Identify which cell holds the provided text, then report its (x, y) central coordinate. 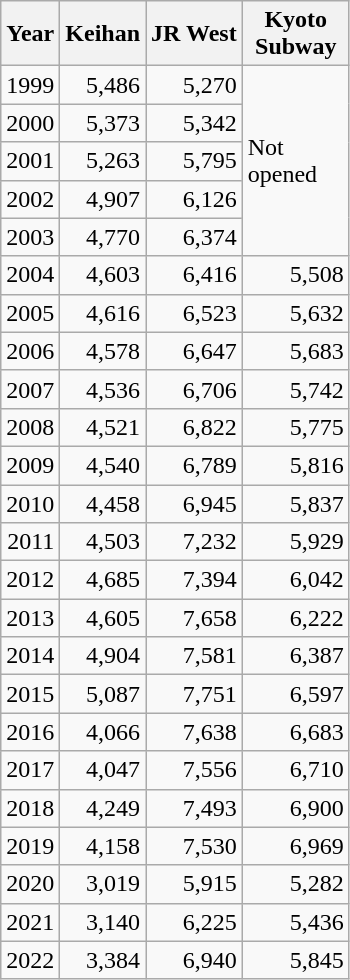
7,530 (194, 846)
4,249 (103, 808)
7,638 (194, 732)
2012 (30, 580)
7,556 (194, 770)
5,775 (296, 427)
5,845 (296, 960)
2002 (30, 199)
5,373 (103, 123)
4,770 (103, 237)
2020 (30, 884)
5,087 (103, 694)
2007 (30, 389)
6,523 (194, 313)
5,742 (296, 389)
5,929 (296, 542)
7,394 (194, 580)
5,282 (296, 884)
2003 (30, 237)
4,458 (103, 503)
2013 (30, 618)
Kyoto Subway (296, 34)
5,263 (103, 161)
Keihan (103, 34)
5,632 (296, 313)
5,795 (194, 161)
5,508 (296, 275)
2009 (30, 465)
4,066 (103, 732)
3,384 (103, 960)
2004 (30, 275)
6,222 (296, 618)
4,616 (103, 313)
6,969 (296, 846)
3,140 (103, 922)
3,019 (103, 884)
6,822 (194, 427)
5,486 (103, 85)
4,603 (103, 275)
6,597 (296, 694)
2006 (30, 351)
6,042 (296, 580)
7,232 (194, 542)
5,270 (194, 85)
6,416 (194, 275)
4,047 (103, 770)
4,605 (103, 618)
2015 (30, 694)
2011 (30, 542)
2000 (30, 123)
5,436 (296, 922)
2017 (30, 770)
6,900 (296, 808)
7,493 (194, 808)
2019 (30, 846)
4,540 (103, 465)
6,710 (296, 770)
2001 (30, 161)
6,647 (194, 351)
2016 (30, 732)
7,751 (194, 694)
6,945 (194, 503)
6,683 (296, 732)
7,658 (194, 618)
2008 (30, 427)
4,158 (103, 846)
1999 (30, 85)
Not opened (296, 161)
JR West (194, 34)
6,126 (194, 199)
5,342 (194, 123)
6,706 (194, 389)
4,536 (103, 389)
6,789 (194, 465)
4,503 (103, 542)
2010 (30, 503)
5,816 (296, 465)
2018 (30, 808)
4,904 (103, 656)
2022 (30, 960)
6,387 (296, 656)
5,837 (296, 503)
2021 (30, 922)
5,915 (194, 884)
6,225 (194, 922)
6,940 (194, 960)
7,581 (194, 656)
4,907 (103, 199)
4,685 (103, 580)
2014 (30, 656)
6,374 (194, 237)
Year (30, 34)
5,683 (296, 351)
4,521 (103, 427)
2005 (30, 313)
4,578 (103, 351)
